Find where the given text appears and provide that cell's center as [x, y] coordinate. 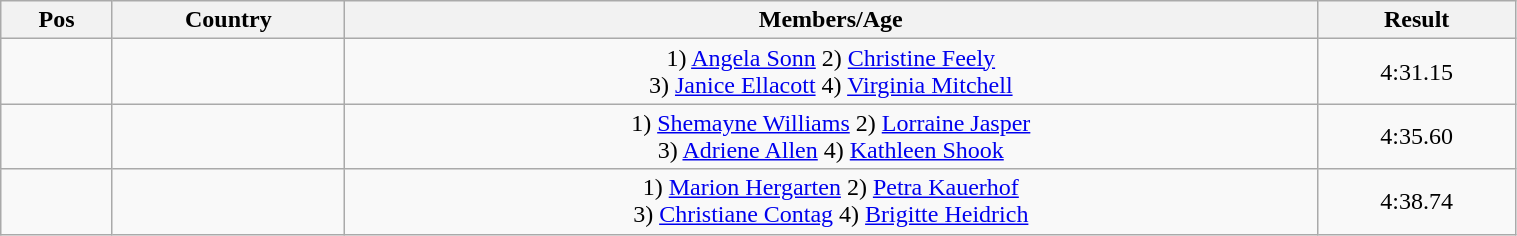
Country [228, 20]
4:35.60 [1416, 136]
Pos [57, 20]
Members/Age [830, 20]
1) Angela Sonn 2) Christine Feely3) Janice Ellacott 4) Virginia Mitchell [830, 72]
4:38.74 [1416, 202]
1) Shemayne Williams 2) Lorraine Jasper3) Adriene Allen 4) Kathleen Shook [830, 136]
4:31.15 [1416, 72]
1) Marion Hergarten 2) Petra Kauerhof3) Christiane Contag 4) Brigitte Heidrich [830, 202]
Result [1416, 20]
